Scan for the cell matching the given text and deliver its [x, y] coordinate at center. 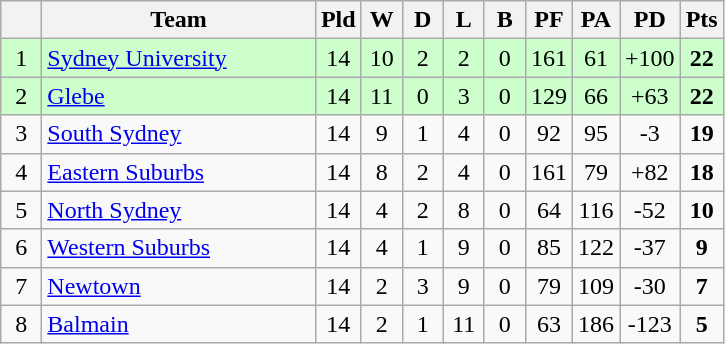
Team [179, 20]
Eastern Suburbs [179, 172]
-52 [650, 210]
+82 [650, 172]
18 [702, 172]
Glebe [179, 96]
Western Suburbs [179, 248]
D [422, 20]
63 [548, 324]
PF [548, 20]
129 [548, 96]
South Sydney [179, 134]
-123 [650, 324]
Pld [338, 20]
61 [596, 58]
Balmain [179, 324]
B [504, 20]
19 [702, 134]
186 [596, 324]
92 [548, 134]
-3 [650, 134]
W [382, 20]
64 [548, 210]
PD [650, 20]
122 [596, 248]
116 [596, 210]
Sydney University [179, 58]
+63 [650, 96]
6 [22, 248]
-30 [650, 286]
109 [596, 286]
Newtown [179, 286]
95 [596, 134]
85 [548, 248]
66 [596, 96]
+100 [650, 58]
L [464, 20]
North Sydney [179, 210]
Pts [702, 20]
-37 [650, 248]
PA [596, 20]
